Detect which cell encompasses the target text, then output its (x, y) center coordinate. 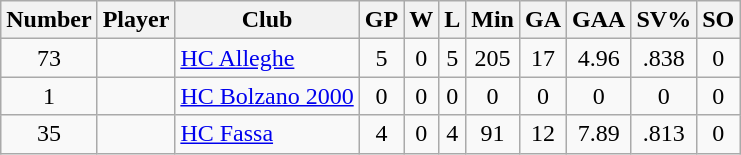
4.96 (599, 58)
1 (49, 96)
HC Fassa (267, 134)
Number (49, 20)
W (422, 20)
91 (493, 134)
73 (49, 58)
Player (136, 20)
12 (542, 134)
7.89 (599, 134)
GP (381, 20)
Min (493, 20)
17 (542, 58)
L (452, 20)
HC Bolzano 2000 (267, 96)
GAA (599, 20)
205 (493, 58)
HC Alleghe (267, 58)
.838 (664, 58)
GA (542, 20)
35 (49, 134)
SV% (664, 20)
SO (718, 20)
Club (267, 20)
.813 (664, 134)
